Capture the cell that displays the provided text and extract its (x, y) central coordinate. 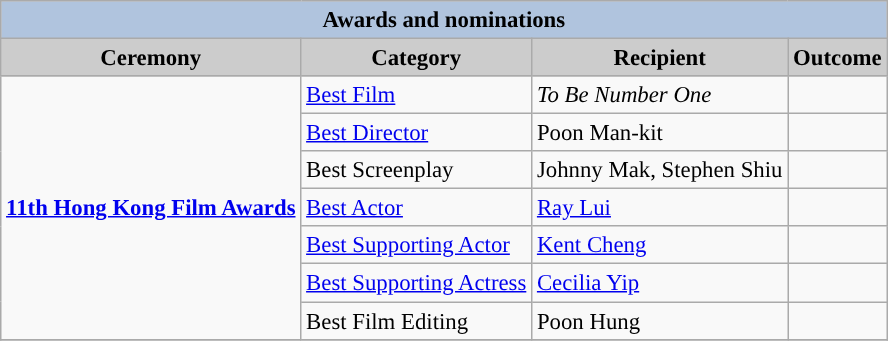
Cecilia Yip (660, 283)
Johnny Mak, Stephen Shiu (660, 170)
Ray Lui (660, 208)
To Be Number One (660, 95)
Poon Hung (660, 321)
11th Hong Kong Film Awards (151, 208)
Best Actor (416, 208)
Awards and nominations (444, 20)
Best Screenplay (416, 170)
Best Director (416, 133)
Best Film Editing (416, 321)
Poon Man-kit (660, 133)
Recipient (660, 58)
Best Film (416, 95)
Kent Cheng (660, 245)
Best Supporting Actor (416, 245)
Outcome (838, 58)
Ceremony (151, 58)
Best Supporting Actress (416, 283)
Category (416, 58)
